Detect which cell encompasses the target text, then output its (x, y) center coordinate. 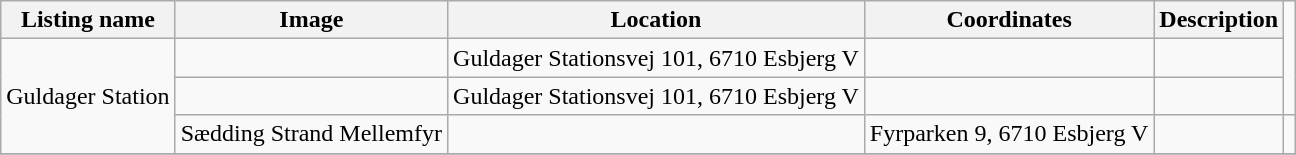
Sædding Strand Mellemfyr (311, 134)
Coordinates (1008, 20)
Listing name (88, 20)
Description (1219, 20)
Image (311, 20)
Guldager Station (88, 96)
Fyrparken 9, 6710 Esbjerg V (1008, 134)
Location (656, 20)
